Find where the given text appears and provide that cell's center as (X, Y) coordinate. 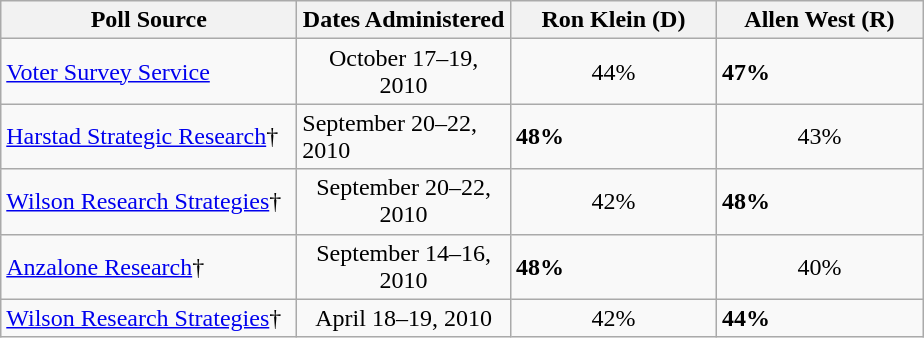
47% (819, 72)
Poll Source (149, 20)
Allen West (R) (819, 20)
Ron Klein (D) (613, 20)
April 18–19, 2010 (404, 318)
Dates Administered (404, 20)
Voter Survey Service (149, 72)
43% (819, 136)
40% (819, 266)
September 14–16, 2010 (404, 266)
Anzalone Research† (149, 266)
October 17–19, 2010 (404, 72)
Harstad Strategic Research† (149, 136)
